Detect which cell encompasses the target text, then output its [x, y] center coordinate. 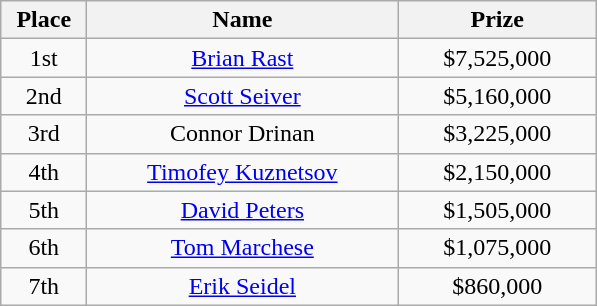
Connor Drinan [242, 134]
Erik Seidel [242, 286]
1st [44, 58]
6th [44, 248]
Name [242, 20]
Prize [498, 20]
3rd [44, 134]
Timofey Kuznetsov [242, 172]
$2,150,000 [498, 172]
$860,000 [498, 286]
$1,075,000 [498, 248]
Scott Seiver [242, 96]
$7,525,000 [498, 58]
$5,160,000 [498, 96]
$1,505,000 [498, 210]
Brian Rast [242, 58]
Place [44, 20]
David Peters [242, 210]
5th [44, 210]
Tom Marchese [242, 248]
2nd [44, 96]
4th [44, 172]
$3,225,000 [498, 134]
7th [44, 286]
